Locate the cell with the specified text and output its (X, Y) center coordinate. 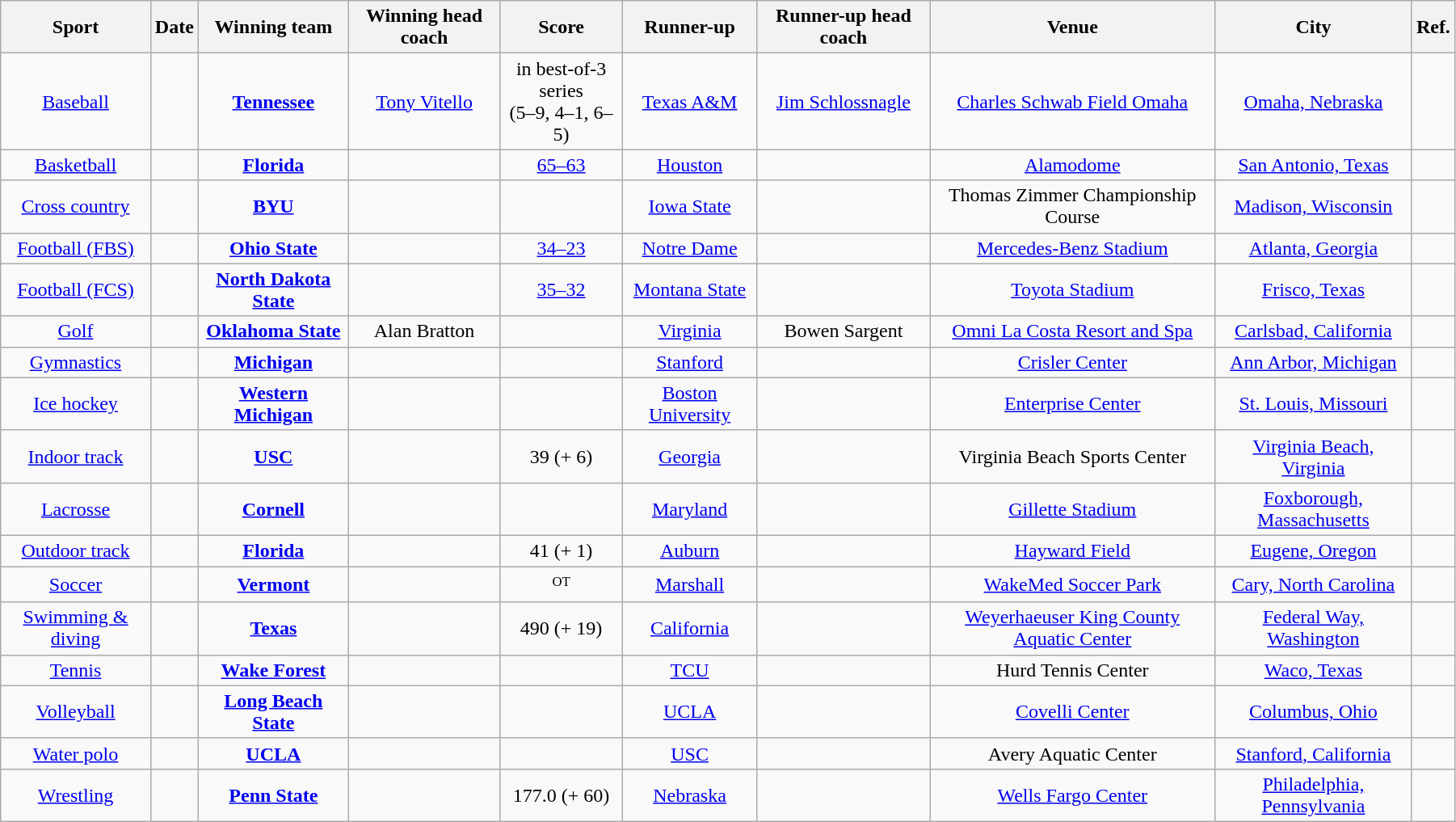
Omni La Costa Resort and Spa (1072, 331)
Montana State (689, 289)
Stanford, California (1313, 753)
35–32 (562, 289)
Cross country (76, 207)
Virginia Beach, Virginia (1313, 456)
Virginia Beach Sports Center (1072, 456)
Cornell (273, 509)
Outdoor track (76, 550)
Wells Fargo Center (1072, 795)
Texas (273, 629)
Carlsbad, California (1313, 331)
Cary, North Carolina (1313, 584)
Iowa State (689, 207)
Toyota Stadium (1072, 289)
Georgia (689, 456)
Houston (689, 165)
Football (FCS) (76, 289)
Football (FBS) (76, 248)
Ice hockey (76, 404)
Vermont (273, 584)
Penn State (273, 795)
Wake Forest (273, 670)
Venue (1072, 27)
Indoor track (76, 456)
Tony Vitello (423, 102)
Avery Aquatic Center (1072, 753)
City (1313, 27)
Madison, Wisconsin (1313, 207)
Runner-up head coach (844, 27)
Lacrosse (76, 509)
Gymnastics (76, 362)
Oklahoma State (273, 331)
Frisco, Texas (1313, 289)
Auburn (689, 550)
North Dakota State (273, 289)
Long Beach State (273, 711)
Hayward Field (1072, 550)
WakeMed Soccer Park (1072, 584)
Covelli Center (1072, 711)
Virginia (689, 331)
BYU (273, 207)
OT (562, 584)
Notre Dame (689, 248)
St. Louis, Missouri (1313, 404)
Date (175, 27)
Philadelphia, Pennsylvania (1313, 795)
Texas A&M (689, 102)
Omaha, Nebraska (1313, 102)
Ref. (1433, 27)
Ohio State (273, 248)
Sport (76, 27)
Volleyball (76, 711)
Ann Arbor, Michigan (1313, 362)
Tennis (76, 670)
Stanford (689, 362)
Runner-up (689, 27)
Jim Schlossnagle (844, 102)
Soccer (76, 584)
Federal Way, Washington (1313, 629)
Swimming & diving (76, 629)
Mercedes-Benz Stadium (1072, 248)
Winning head coach (423, 27)
Nebraska (689, 795)
Winning team (273, 27)
Alan Bratton (423, 331)
Thomas Zimmer Championship Course (1072, 207)
Enterprise Center (1072, 404)
Golf (76, 331)
Baseball (76, 102)
Maryland (689, 509)
San Antonio, Texas (1313, 165)
Bowen Sargent (844, 331)
Boston University (689, 404)
Foxborough, Massachusetts (1313, 509)
Michigan (273, 362)
Columbus, Ohio (1313, 711)
65–63 (562, 165)
Score (562, 27)
Marshall (689, 584)
Basketball (76, 165)
Wrestling (76, 795)
Charles Schwab Field Omaha (1072, 102)
TCU (689, 670)
Tennessee (273, 102)
490 (+ 19) (562, 629)
Eugene, Oregon (1313, 550)
41 (+ 1) (562, 550)
California (689, 629)
177.0 (+ 60) (562, 795)
Weyerhaeuser King County Aquatic Center (1072, 629)
34–23 (562, 248)
Western Michigan (273, 404)
Crisler Center (1072, 362)
39 (+ 6) (562, 456)
Water polo (76, 753)
Waco, Texas (1313, 670)
in best-of-3 series(5–9, 4–1, 6–5) (562, 102)
Hurd Tennis Center (1072, 670)
Alamodome (1072, 165)
Atlanta, Georgia (1313, 248)
Gillette Stadium (1072, 509)
